Pinpoint the cell where the given text exists, returning its (x, y) midpoint coordinate. 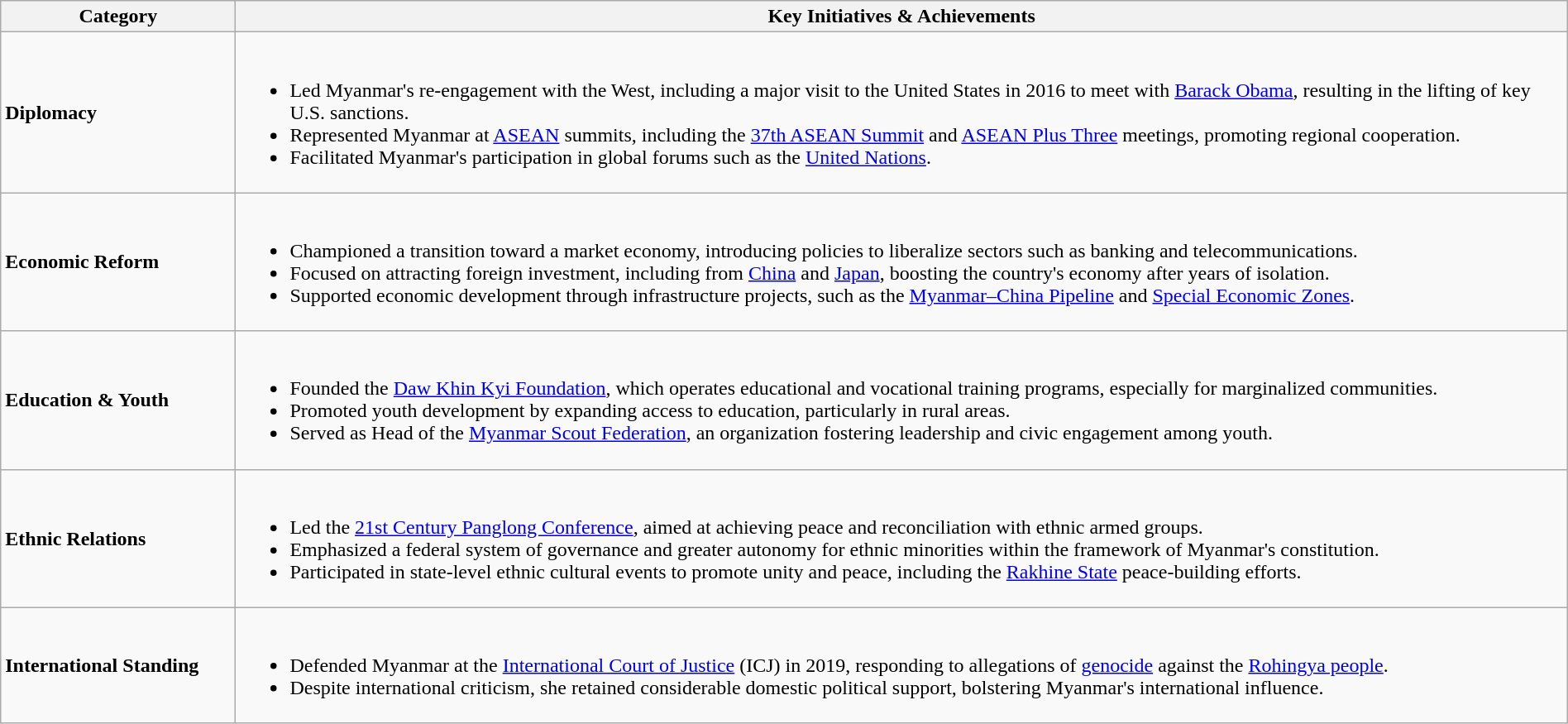
Diplomacy (118, 113)
Education & Youth (118, 400)
Economic Reform (118, 261)
International Standing (118, 665)
Category (118, 17)
Ethnic Relations (118, 538)
Key Initiatives & Achievements (901, 17)
